Return the (X, Y) coordinate for the center point of the cell that contains the specified text.  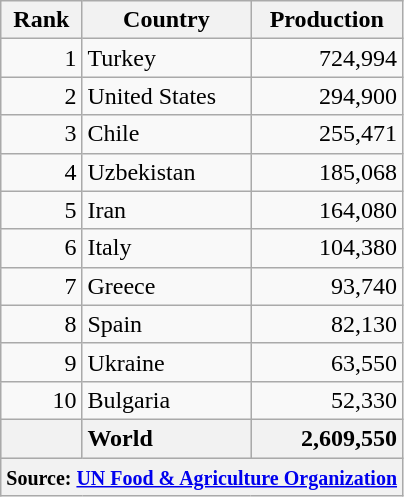
Italy (166, 248)
Chile (166, 134)
724,994 (327, 58)
255,471 (327, 134)
3 (42, 134)
10 (42, 400)
63,550 (327, 362)
2,609,550 (327, 438)
4 (42, 172)
Source: UN Food & Agriculture Organization (202, 477)
Rank (42, 20)
Spain (166, 324)
World (166, 438)
Uzbekistan (166, 172)
United States (166, 96)
9 (42, 362)
6 (42, 248)
7 (42, 286)
Bulgaria (166, 400)
104,380 (327, 248)
1 (42, 58)
8 (42, 324)
294,900 (327, 96)
164,080 (327, 210)
2 (42, 96)
93,740 (327, 286)
Iran (166, 210)
52,330 (327, 400)
82,130 (327, 324)
Ukraine (166, 362)
5 (42, 210)
185,068 (327, 172)
Country (166, 20)
Greece (166, 286)
Production (327, 20)
Turkey (166, 58)
